Identify which cell holds the provided text, then report its (X, Y) central coordinate. 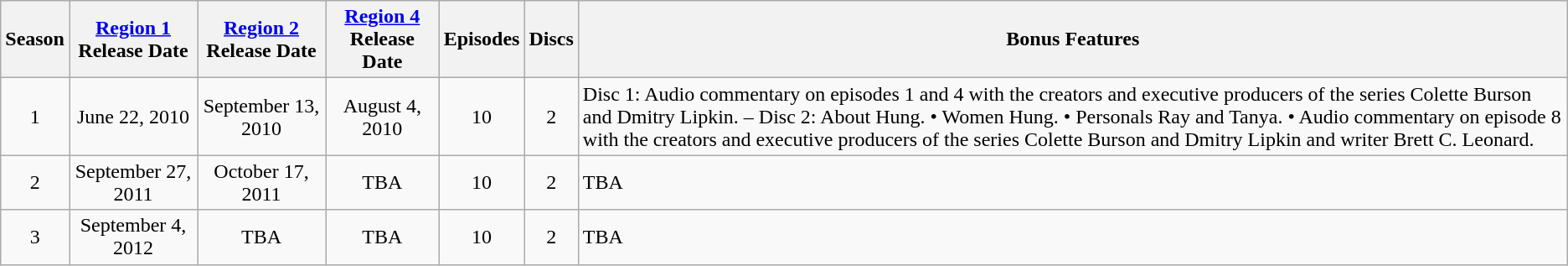
Season (35, 39)
Region 4 Release Date (382, 39)
October 17, 2011 (261, 183)
September 13, 2010 (261, 117)
Episodes (482, 39)
September 27, 2011 (132, 183)
3 (35, 237)
Bonus Features (1072, 39)
Region 1 Release Date (132, 39)
Discs (551, 39)
June 22, 2010 (132, 117)
August 4, 2010 (382, 117)
Region 2 Release Date (261, 39)
1 (35, 117)
September 4, 2012 (132, 237)
